Pinpoint the cell where the given text exists, returning its [x, y] midpoint coordinate. 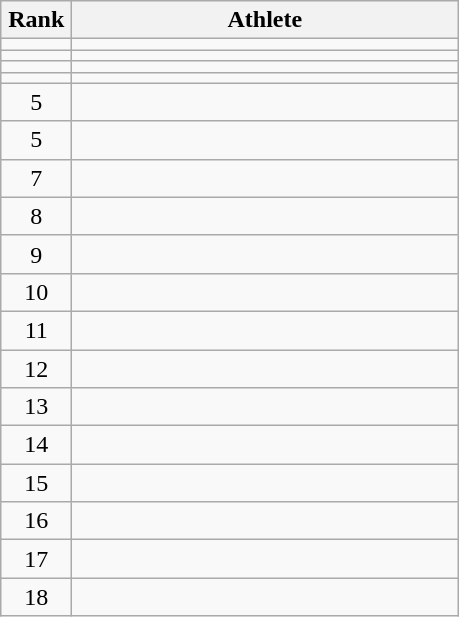
17 [36, 559]
14 [36, 445]
Rank [36, 20]
8 [36, 216]
12 [36, 369]
13 [36, 407]
18 [36, 597]
9 [36, 254]
16 [36, 521]
11 [36, 330]
15 [36, 483]
10 [36, 292]
7 [36, 178]
Athlete [265, 20]
